Output the [x, y] coordinate of the center of the cell containing the given text.  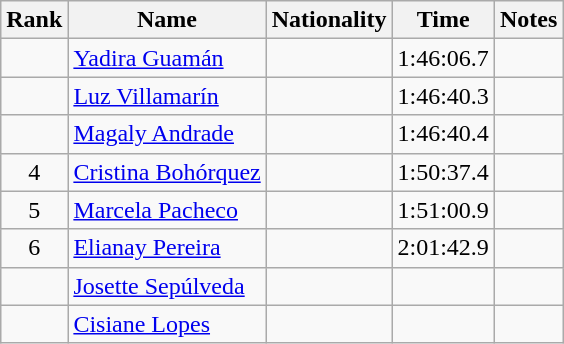
Cristina Bohórquez [167, 172]
2:01:42.9 [443, 248]
Name [167, 20]
1:51:00.9 [443, 210]
1:46:06.7 [443, 58]
6 [34, 248]
1:46:40.4 [443, 134]
Nationality [329, 20]
1:50:37.4 [443, 172]
5 [34, 210]
Magaly Andrade [167, 134]
Notes [528, 20]
Luz Villamarín [167, 96]
Yadira Guamán [167, 58]
1:46:40.3 [443, 96]
Rank [34, 20]
Marcela Pacheco [167, 210]
4 [34, 172]
Josette Sepúlveda [167, 286]
Cisiane Lopes [167, 324]
Elianay Pereira [167, 248]
Time [443, 20]
